Pinpoint the cell where the given text exists, returning its (x, y) midpoint coordinate. 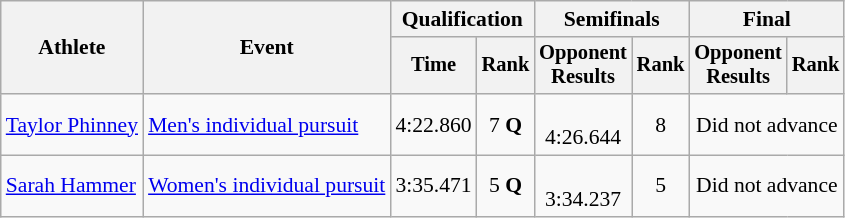
5 Q (506, 186)
7 Q (506, 124)
8 (661, 124)
Athlete (72, 48)
Final (766, 19)
Event (266, 48)
4:26.644 (582, 124)
Women's individual pursuit (266, 186)
Taylor Phinney (72, 124)
Men's individual pursuit (266, 124)
5 (661, 186)
4:22.860 (433, 124)
Sarah Hammer (72, 186)
Time (433, 66)
3:35.471 (433, 186)
3:34.237 (582, 186)
Semifinals (612, 19)
Qualification (462, 19)
